From the cell containing the given text, extract its center point as (x, y) coordinate. 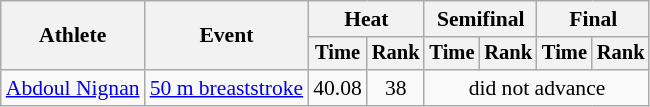
50 m breaststroke (227, 88)
did not advance (536, 88)
Abdoul Nignan (73, 88)
Event (227, 36)
38 (396, 88)
Semifinal (480, 19)
Heat (366, 19)
Athlete (73, 36)
40.08 (338, 88)
Final (593, 19)
